Return (x, y) of the center of cell containing provided text 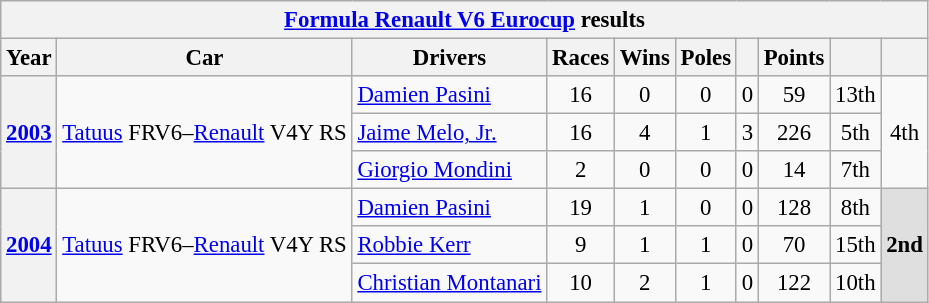
5th (856, 133)
Formula Renault V6 Eurocup results (464, 20)
59 (794, 95)
226 (794, 133)
Car (204, 58)
Robbie Kerr (450, 245)
70 (794, 245)
Drivers (450, 58)
19 (581, 208)
Poles (706, 58)
128 (794, 208)
7th (856, 170)
4 (644, 133)
8th (856, 208)
2004 (29, 246)
13th (856, 95)
10th (856, 283)
Christian Montanari (450, 283)
2nd (904, 246)
Giorgio Mondini (450, 170)
Points (794, 58)
Year (29, 58)
9 (581, 245)
Wins (644, 58)
3 (747, 133)
Races (581, 58)
4th (904, 132)
2003 (29, 132)
15th (856, 245)
14 (794, 170)
122 (794, 283)
10 (581, 283)
Jaime Melo, Jr. (450, 133)
